Output the (X, Y) coordinate of the center of the cell containing the given text.  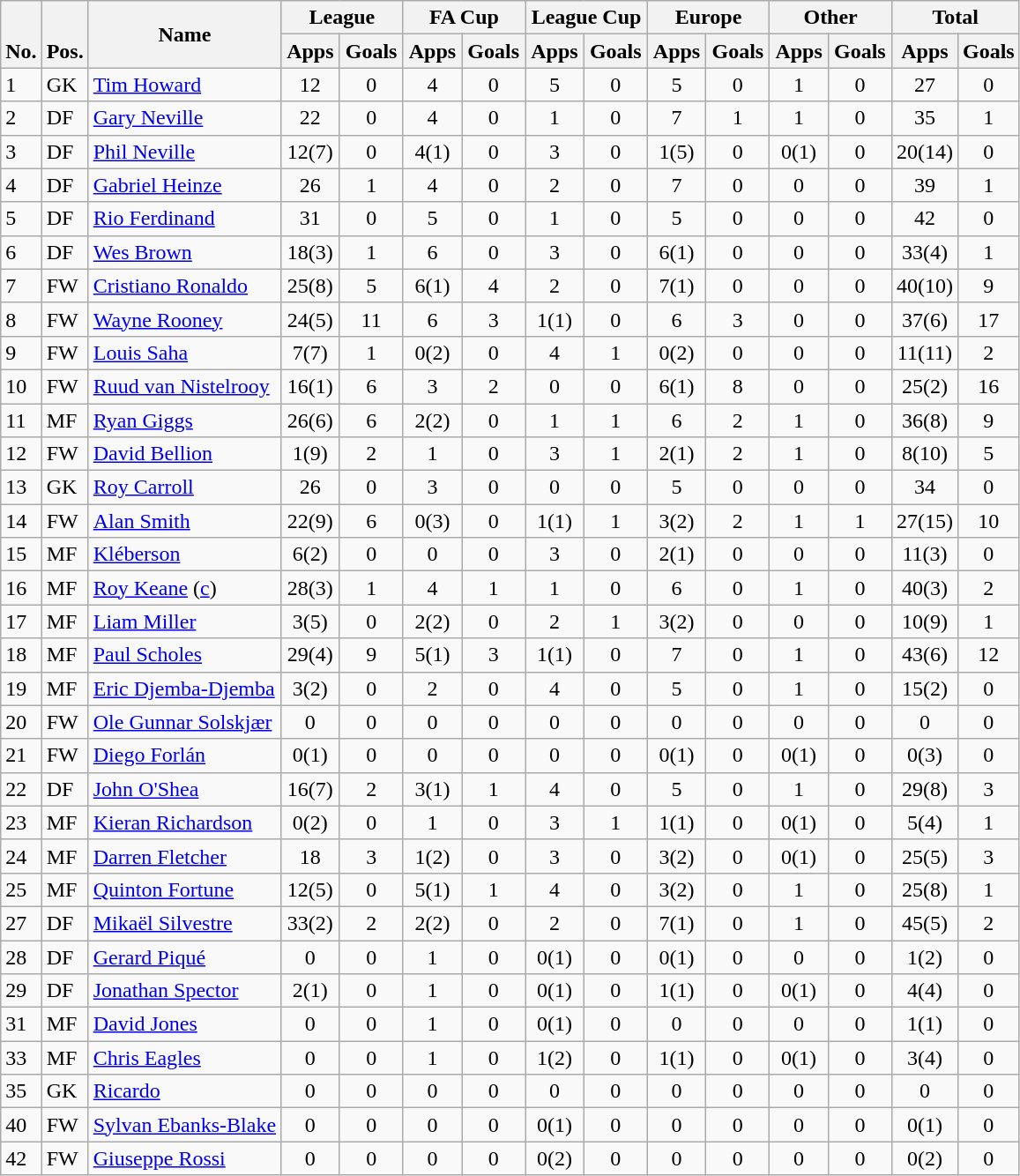
Roy Keane (c) (184, 588)
24(5) (310, 319)
Alan Smith (184, 521)
Giuseppe Rossi (184, 1158)
Ruud van Nistelrooy (184, 386)
Name (184, 34)
Paul Scholes (184, 655)
7(7) (310, 353)
Chris Eagles (184, 1058)
1(5) (677, 152)
15(2) (924, 688)
Rio Ferdinand (184, 219)
David Bellion (184, 454)
Kieran Richardson (184, 822)
Kléberson (184, 555)
Sylvan Ebanks-Blake (184, 1125)
26(6) (310, 421)
Louis Saha (184, 353)
10(9) (924, 621)
11(3) (924, 555)
5(4) (924, 822)
28 (21, 956)
25(5) (924, 856)
18(3) (310, 252)
33 (21, 1058)
21 (21, 755)
Jonathan Spector (184, 991)
Phil Neville (184, 152)
Gary Neville (184, 118)
Darren Fletcher (184, 856)
Roy Carroll (184, 488)
3(1) (432, 789)
12(7) (310, 152)
29(4) (310, 655)
20 (21, 722)
27(15) (924, 521)
Wes Brown (184, 252)
Gabriel Heinze (184, 185)
Wayne Rooney (184, 319)
Cristiano Ronaldo (184, 286)
15 (21, 555)
14 (21, 521)
37(6) (924, 319)
34 (924, 488)
4(1) (432, 152)
13 (21, 488)
25 (21, 889)
25(2) (924, 386)
David Jones (184, 1024)
1(9) (310, 454)
4(4) (924, 991)
No. (21, 34)
40(10) (924, 286)
League (342, 18)
43(6) (924, 655)
36(8) (924, 421)
29(8) (924, 789)
39 (924, 185)
24 (21, 856)
Mikaël Silvestre (184, 923)
Pos. (65, 34)
Quinton Fortune (184, 889)
Eric Djemba-Djemba (184, 688)
Ryan Giggs (184, 421)
8(10) (924, 454)
16(7) (310, 789)
16(1) (310, 386)
FA Cup (464, 18)
22(9) (310, 521)
29 (21, 991)
33(2) (310, 923)
12(5) (310, 889)
Ricardo (184, 1091)
23 (21, 822)
Europe (709, 18)
40(3) (924, 588)
20(14) (924, 152)
Diego Forlán (184, 755)
John O'Shea (184, 789)
Tim Howard (184, 85)
6(2) (310, 555)
28(3) (310, 588)
Liam Miller (184, 621)
33(4) (924, 252)
Gerard Piqué (184, 956)
3(5) (310, 621)
Ole Gunnar Solskjær (184, 722)
40 (21, 1125)
League Cup (587, 18)
Total (956, 18)
11(11) (924, 353)
3(4) (924, 1058)
Other (830, 18)
45(5) (924, 923)
19 (21, 688)
